For the text-containing cell, return its midpoint in [x, y] coordinate format. 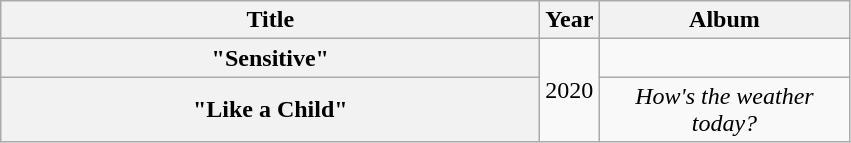
2020 [570, 90]
How's the weather today? [724, 110]
Album [724, 20]
"Like a Child" [270, 110]
Year [570, 20]
"Sensitive" [270, 58]
Title [270, 20]
